Search for the cell housing the specified text and yield its (X, Y) center coordinate. 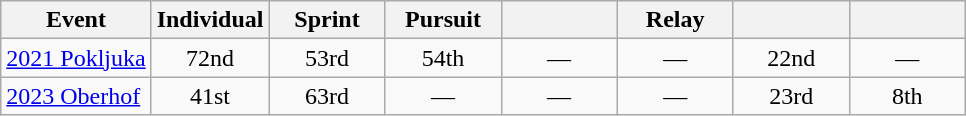
Individual (210, 20)
41st (210, 96)
Event (76, 20)
72nd (210, 58)
54th (443, 58)
8th (907, 96)
23rd (791, 96)
53rd (327, 58)
Relay (675, 20)
Pursuit (443, 20)
Sprint (327, 20)
2023 Oberhof (76, 96)
22nd (791, 58)
63rd (327, 96)
2021 Pokljuka (76, 58)
